Find where the given text appears and provide that cell's center as [X, Y] coordinate. 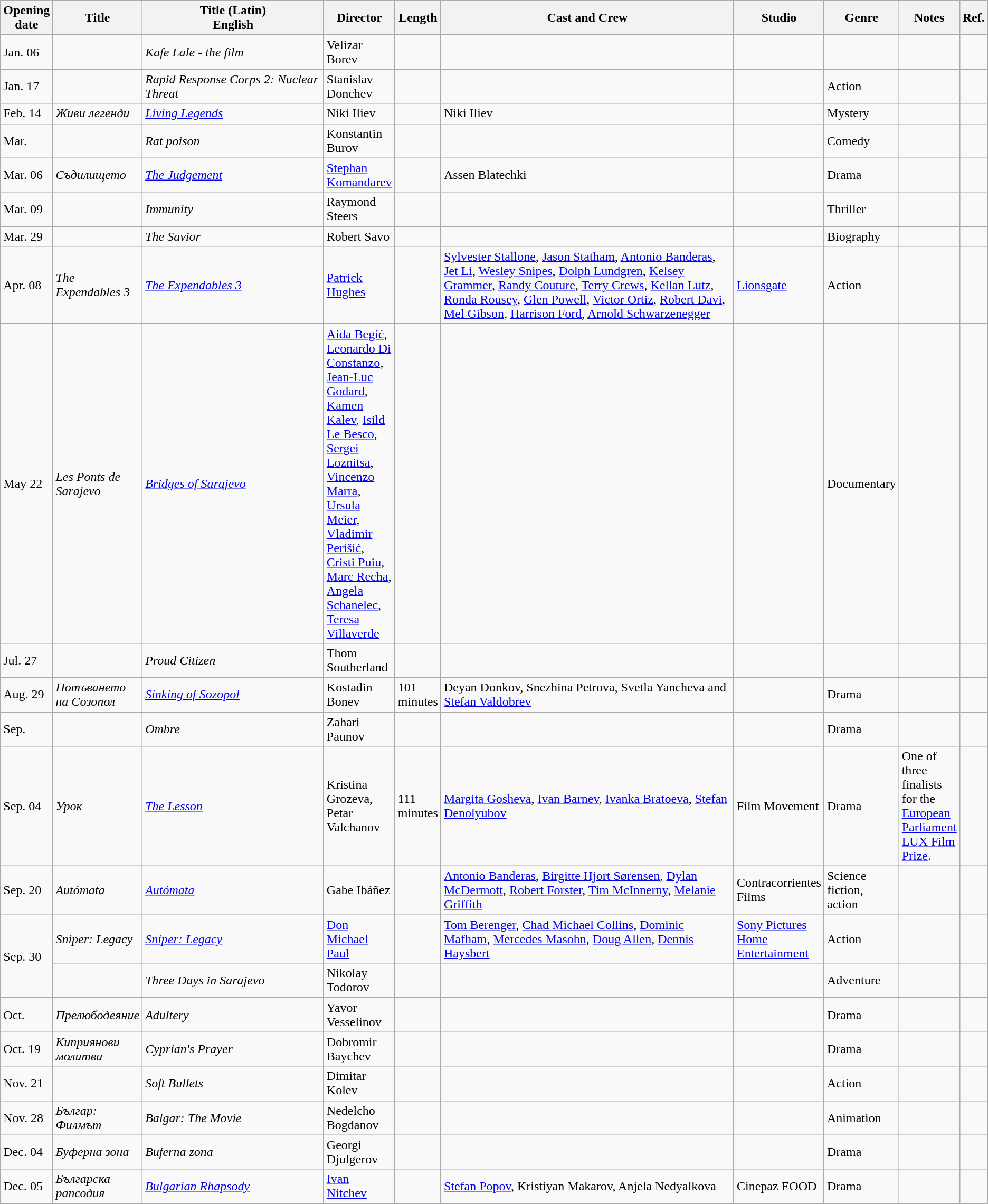
Sony Pictures Home Entertainment [779, 939]
Genre [861, 18]
Les Ponts de Sarajevo [98, 484]
Българска рапсодия [98, 1187]
Contracorrientes Films [779, 890]
Aug. 29 [26, 695]
Rapid Response Corps 2: Nuclear Threat [233, 87]
Margita Gosheva, Ivan Barnev, Ivanka Bratoeva, Stefan Denolyubov [587, 807]
Velizar Borev [359, 52]
Comedy [861, 140]
Dec. 04 [26, 1152]
Dimitar Kolev [359, 1083]
Living Legends [233, 113]
May 22 [26, 484]
Zahari Paunov [359, 728]
Dec. 05 [26, 1187]
Balgar: The Movie [233, 1118]
Прелюбодеяние [98, 1015]
Adventure [861, 981]
Ivan Nitchev [359, 1187]
Raymond Steers [359, 209]
Mystery [861, 113]
Kostadin Bonev [359, 695]
Mar. 09 [26, 209]
Sep. 20 [26, 890]
Kafe Lale - the film [233, 52]
Nov. 28 [26, 1118]
Immunity [233, 209]
Българ: Филмът [98, 1118]
Buferna zona [233, 1152]
Don Michael Paul [359, 939]
Nedelcho Bogdanov [359, 1118]
Bulgarian Rhapsody [233, 1187]
101 minutes [418, 695]
Киприянови молитви [98, 1049]
Thom Southerland [359, 660]
Stanislav Donchev [359, 87]
Sep. 04 [26, 807]
Adultery [233, 1015]
Konstantin Burov [359, 140]
Ombre [233, 728]
Yavor Vesselinov [359, 1015]
111 minutes [418, 807]
Three Days in Sarajevo [233, 981]
Съдилището [98, 175]
Proud Citizen [233, 660]
Nikolay Todorov [359, 981]
Studio [779, 18]
Length [418, 18]
Assen Blatechki [587, 175]
Film Movement [779, 807]
Dobromir Baychev [359, 1049]
Title [98, 18]
Tom Berenger, Chad Michael Collins, Dominic Mafham, Mercedes Masohn, Doug Allen, Dennis Haysbert [587, 939]
Biography [861, 236]
Урок [98, 807]
Georgi Djulgerov [359, 1152]
Jan. 06 [26, 52]
The Lesson [233, 807]
Oct. [26, 1015]
Animation [861, 1118]
Sinking of Sozopol [233, 695]
Rat poison [233, 140]
Живи легенди [98, 113]
Documentary [861, 484]
Jul. 27 [26, 660]
Robert Savo [359, 236]
Потъването на Созопол [98, 695]
The Judgement [233, 175]
Nov. 21 [26, 1083]
Ref. [973, 18]
Cinepaz EOOD [779, 1187]
Director [359, 18]
Patrick Hughes [359, 285]
Jan. 17 [26, 87]
One of three finalists for the European Parliament LUX Film Prize. [929, 807]
Lionsgate [779, 285]
Oct. 19 [26, 1049]
Stephan Komandarev [359, 175]
Notes [929, 18]
Antonio Banderas, Birgitte Hjort Sørensen, Dylan McDermott, Robert Forster, Tim McInnerny, Melanie Griffith [587, 890]
Opening date [26, 18]
Cast and Crew [587, 18]
Sep. 30 [26, 956]
Mar. [26, 140]
Title (Latin)English [233, 18]
Gabe Ibáñez [359, 890]
Feb. 14 [26, 113]
Sep. [26, 728]
Буферна зона [98, 1152]
Bridges of Sarajevo [233, 484]
Deyan Donkov, Snezhina Petrova, Svetla Yancheva and Stefan Valdobrev [587, 695]
Kristina Grozeva, Petar Valchanov [359, 807]
Stefan Popov, Kristiyan Makarov, Anjela Nedyalkova [587, 1187]
The Savior [233, 236]
Soft Bullets [233, 1083]
Science fiction, action [861, 890]
Thriller [861, 209]
Mar. 29 [26, 236]
Apr. 08 [26, 285]
Mar. 06 [26, 175]
Cyprian's Prayer [233, 1049]
